Search for the cell housing the specified text and yield its (X, Y) center coordinate. 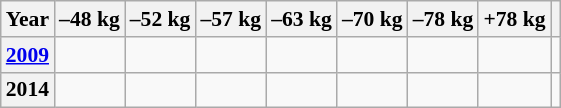
Year (28, 19)
–78 kg (444, 19)
–63 kg (302, 19)
2009 (28, 55)
2014 (28, 90)
–52 kg (160, 19)
–57 kg (230, 19)
–48 kg (90, 19)
+78 kg (514, 19)
–70 kg (372, 19)
